Scan for the cell matching the given text and deliver its [x, y] coordinate at center. 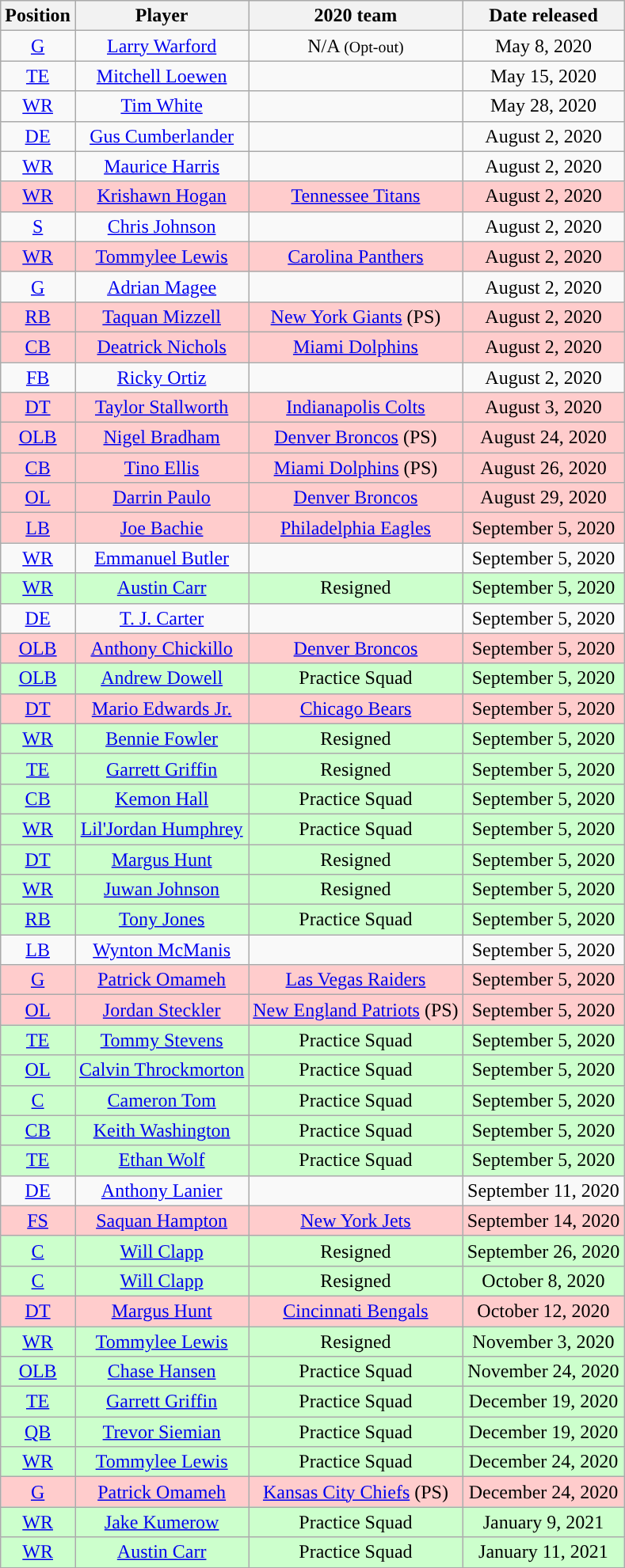
Cameron Tom [162, 1100]
Tommy Stevens [162, 1040]
August 26, 2020 [543, 468]
Mitchell Loewen [162, 76]
August 29, 2020 [543, 498]
Anthony Lanier [162, 1190]
FS [38, 1221]
Miami Dolphins (PS) [356, 468]
August 24, 2020 [543, 438]
Ethan Wolf [162, 1160]
Player [162, 16]
Jordan Steckler [162, 1010]
Wynton McManis [162, 950]
September 14, 2020 [543, 1221]
FB [38, 378]
Joe Bachie [162, 528]
Adrian Magee [162, 287]
S [38, 226]
August 3, 2020 [543, 408]
Philadelphia Eagles [356, 528]
Jake Kumerow [162, 1522]
Miami Dolphins [356, 347]
QB [38, 1432]
October 8, 2020 [543, 1281]
New York Jets [356, 1221]
Larry Warford [162, 46]
May 8, 2020 [543, 46]
Date released [543, 16]
Tennessee Titans [356, 196]
Tony Jones [162, 920]
Calvin Throckmorton [162, 1070]
Kemon Hall [162, 799]
September 11, 2020 [543, 1190]
Indianapolis Colts [356, 408]
Trevor Siemian [162, 1432]
T. J. Carter [162, 618]
Mario Edwards Jr. [162, 708]
Juwan Johnson [162, 890]
Andrew Dowell [162, 678]
Darrin Paulo [162, 498]
January 9, 2021 [543, 1522]
Tino Ellis [162, 468]
Emmanuel Butler [162, 558]
January 11, 2021 [543, 1552]
Ricky Ortiz [162, 378]
Anthony Chickillo [162, 648]
October 12, 2020 [543, 1311]
Kansas City Chiefs (PS) [356, 1492]
Gus Cumberlander [162, 136]
2020 team [356, 16]
Nigel Bradham [162, 438]
Lil'Jordan Humphrey [162, 829]
Bennie Fowler [162, 738]
Taylor Stallworth [162, 408]
Krishawn Hogan [162, 196]
Deatrick Nichols [162, 347]
Chris Johnson [162, 226]
Tim White [162, 106]
Taquan Mizzell [162, 317]
September 26, 2020 [543, 1251]
Position [38, 16]
November 24, 2020 [543, 1372]
Chase Hansen [162, 1372]
Maurice Harris [162, 166]
Las Vegas Raiders [356, 980]
New York Giants (PS) [356, 317]
Saquan Hampton [162, 1221]
Carolina Panthers [356, 256]
November 3, 2020 [543, 1342]
May 28, 2020 [543, 106]
May 15, 2020 [543, 76]
Denver Broncos (PS) [356, 438]
N/A (Opt-out) [356, 46]
Cincinnati Bengals [356, 1311]
Chicago Bears [356, 708]
New England Patriots (PS) [356, 1010]
Keith Washington [162, 1130]
